Find where the given text appears and provide that cell's center as [x, y] coordinate. 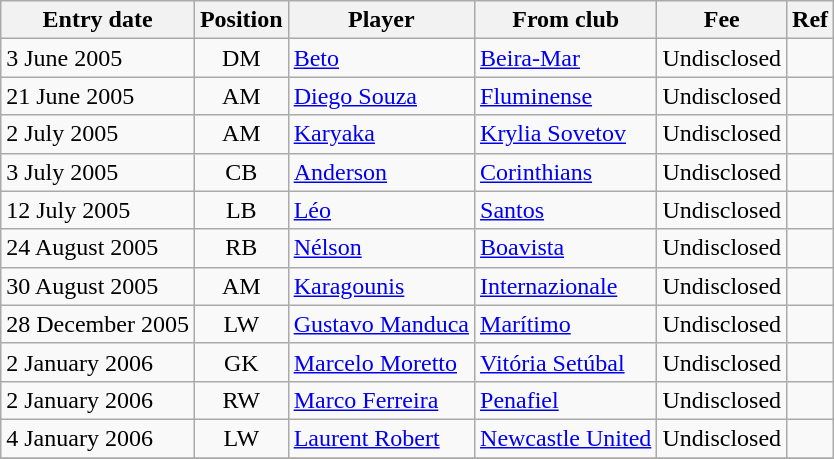
3 July 2005 [98, 172]
Ref [810, 20]
30 August 2005 [98, 286]
Fluminense [566, 96]
Diego Souza [381, 96]
Beto [381, 58]
Newcastle United [566, 438]
28 December 2005 [98, 324]
Léo [381, 210]
21 June 2005 [98, 96]
Laurent Robert [381, 438]
Karagounis [381, 286]
Marítimo [566, 324]
Player [381, 20]
LB [241, 210]
Penafiel [566, 400]
Boavista [566, 248]
3 June 2005 [98, 58]
12 July 2005 [98, 210]
Karyaka [381, 134]
Fee [722, 20]
4 January 2006 [98, 438]
Gustavo Manduca [381, 324]
CB [241, 172]
24 August 2005 [98, 248]
Nélson [381, 248]
Corinthians [566, 172]
Marco Ferreira [381, 400]
From club [566, 20]
Beira-Mar [566, 58]
2 July 2005 [98, 134]
GK [241, 362]
Anderson [381, 172]
RW [241, 400]
Santos [566, 210]
RB [241, 248]
Entry date [98, 20]
DM [241, 58]
Position [241, 20]
Krylia Sovetov [566, 134]
Vitória Setúbal [566, 362]
Internazionale [566, 286]
Marcelo Moretto [381, 362]
